Capture the cell that displays the provided text and extract its [X, Y] central coordinate. 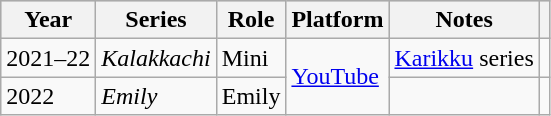
Role [251, 20]
Mini [251, 58]
2022 [48, 96]
YouTube [338, 77]
2021–22 [48, 58]
Year [48, 20]
Kalakkachi [156, 58]
Platform [338, 20]
Karikku series [464, 58]
Series [156, 20]
Notes [464, 20]
